For the text-containing cell, return its midpoint in (X, Y) coordinate format. 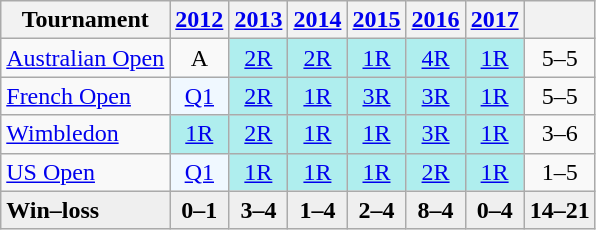
A (200, 58)
Wimbledon (86, 134)
Win–loss (86, 210)
2016 (436, 20)
1–5 (560, 172)
US Open (86, 172)
14–21 (560, 210)
0–4 (494, 210)
0–1 (200, 210)
4R (436, 58)
2014 (318, 20)
2015 (376, 20)
8–4 (436, 210)
3–4 (258, 210)
1–4 (318, 210)
3–6 (560, 134)
2–4 (376, 210)
Australian Open (86, 58)
2012 (200, 20)
2017 (494, 20)
French Open (86, 96)
2013 (258, 20)
Tournament (86, 20)
